Return [x, y] of the center of cell containing provided text 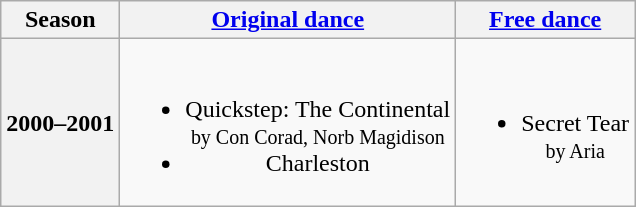
2000–2001 [60, 122]
Season [60, 20]
Original dance [288, 20]
Quickstep: The Continental by Con Corad, Norb Magidison Charleston [288, 122]
Free dance [546, 20]
Secret Tear by Aria [546, 122]
